Return (X, Y) of the center of cell containing provided text 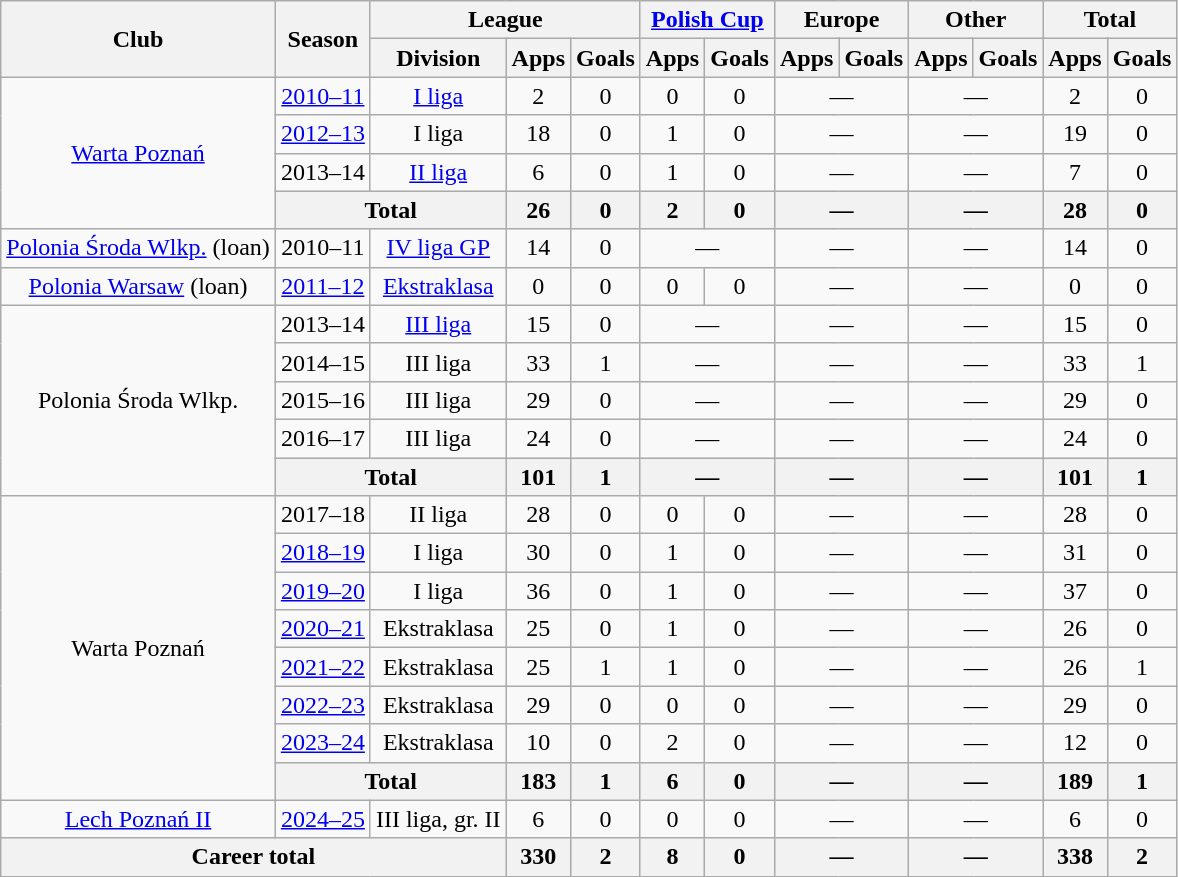
338 (1075, 857)
183 (538, 781)
7 (1075, 172)
2021–22 (322, 667)
189 (1075, 781)
Lech Poznań II (138, 819)
Polish Cup (707, 20)
12 (1075, 743)
Division (438, 58)
330 (538, 857)
10 (538, 743)
30 (538, 553)
2015–16 (322, 400)
2020–21 (322, 629)
Polonia Środa Wlkp. (138, 400)
Polonia Środa Wlkp. (loan) (138, 248)
2022–23 (322, 705)
2018–19 (322, 553)
Season (322, 39)
League (505, 20)
2014–15 (322, 362)
Career total (254, 857)
2012–13 (322, 134)
Club (138, 39)
Polonia Warsaw (loan) (138, 286)
36 (538, 591)
8 (672, 857)
2019–20 (322, 591)
2023–24 (322, 743)
31 (1075, 553)
2016–17 (322, 438)
Other (976, 20)
18 (538, 134)
Europe (841, 20)
2024–25 (322, 819)
IV liga GP (438, 248)
2017–18 (322, 515)
III liga, gr. II (438, 819)
19 (1075, 134)
37 (1075, 591)
2011–12 (322, 286)
